Identify which cell holds the provided text, then report its [x, y] central coordinate. 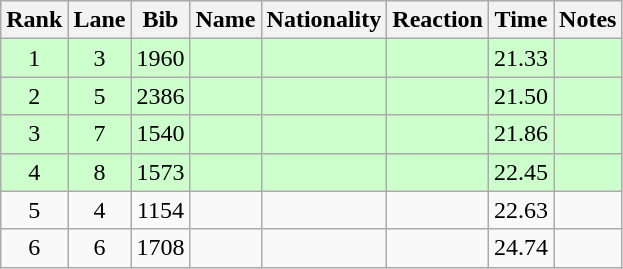
22.45 [520, 172]
1154 [160, 210]
21.33 [520, 58]
Time [520, 20]
Nationality [324, 20]
Name [226, 20]
7 [100, 134]
Rank [34, 20]
Bib [160, 20]
1573 [160, 172]
Notes [588, 20]
2386 [160, 96]
24.74 [520, 248]
2 [34, 96]
1708 [160, 248]
Lane [100, 20]
21.86 [520, 134]
22.63 [520, 210]
1540 [160, 134]
Reaction [438, 20]
1 [34, 58]
1960 [160, 58]
8 [100, 172]
21.50 [520, 96]
